Capture the cell that displays the provided text and extract its (x, y) central coordinate. 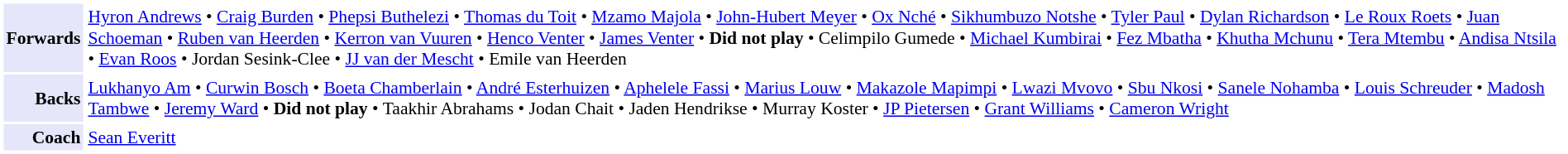
Coach (43, 137)
Sean Everitt (825, 137)
Backs (43, 98)
Forwards (43, 37)
